Extract the [X, Y] coordinate from the center of the cell holding the provided text.  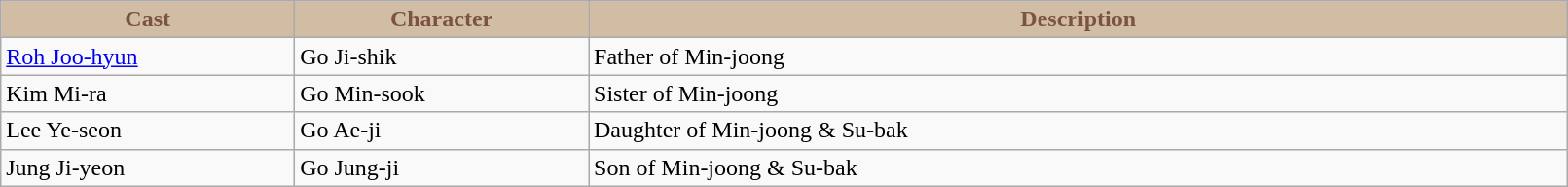
Lee Ye-seon [148, 131]
Jung Ji-yeon [148, 168]
Cast [148, 19]
Father of Min-joong [1077, 56]
Go Ji-shik [442, 56]
Go Ae-ji [442, 131]
Sister of Min-joong [1077, 93]
Kim Mi-ra [148, 93]
Roh Joo-hyun [148, 56]
Description [1077, 19]
Go Min-sook [442, 93]
Go Jung-ji [442, 168]
Character [442, 19]
Son of Min-joong & Su-bak [1077, 168]
Daughter of Min-joong & Su-bak [1077, 131]
